Search for the cell housing the specified text and yield its (x, y) center coordinate. 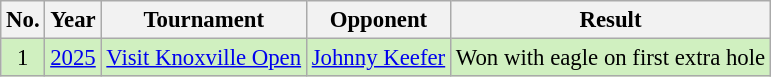
Opponent (378, 20)
No. (23, 20)
2025 (73, 58)
Visit Knoxville Open (204, 58)
Won with eagle on first extra hole (610, 58)
Johnny Keefer (378, 58)
Year (73, 20)
Tournament (204, 20)
1 (23, 58)
Result (610, 20)
